Locate the cell with the specified text and output its [X, Y] center coordinate. 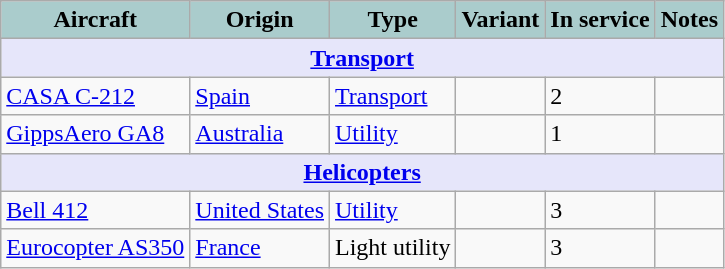
Notes [689, 20]
Type [393, 20]
United States [260, 210]
Aircraft [96, 20]
Light utility [393, 248]
Spain [260, 96]
France [260, 248]
Variant [500, 20]
1 [600, 134]
Bell 412 [96, 210]
Eurocopter AS350 [96, 248]
CASA C-212 [96, 96]
2 [600, 96]
Helicopters [362, 172]
Australia [260, 134]
Origin [260, 20]
In service [600, 20]
GippsAero GA8 [96, 134]
